Locate the cell with the specified text and output its [x, y] center coordinate. 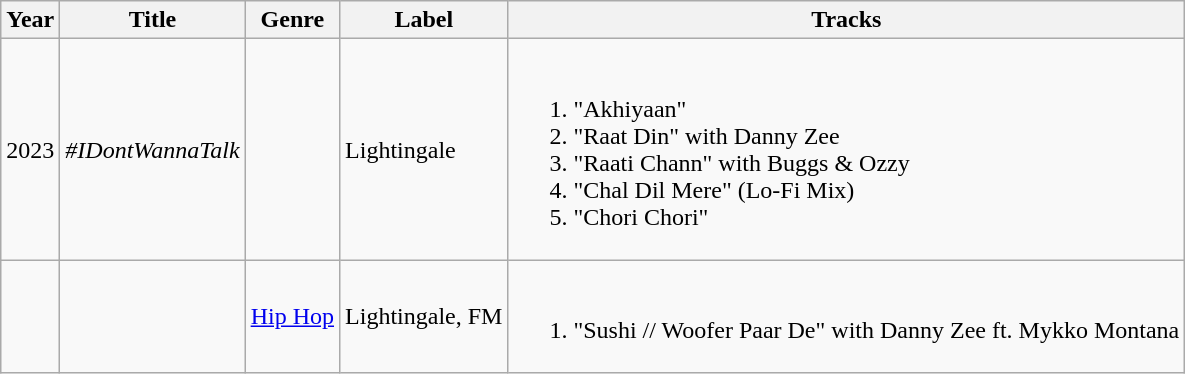
"Akhiyaan""Raat Din" with Danny Zee"Raati Chann" with Buggs & Ozzy"Chal Dil Mere" (Lo-Fi Mix)"Chori Chori" [846, 150]
Label [424, 20]
Hip Hop [292, 316]
#IDontWannaTalk [152, 150]
Genre [292, 20]
Lightingale, FM [424, 316]
Title [152, 20]
Year [30, 20]
"Sushi // Woofer Paar De" with Danny Zee ft. Mykko Montana [846, 316]
2023 [30, 150]
Tracks [846, 20]
Lightingale [424, 150]
